Return the [X, Y] coordinate for the center point of the cell that contains the specified text.  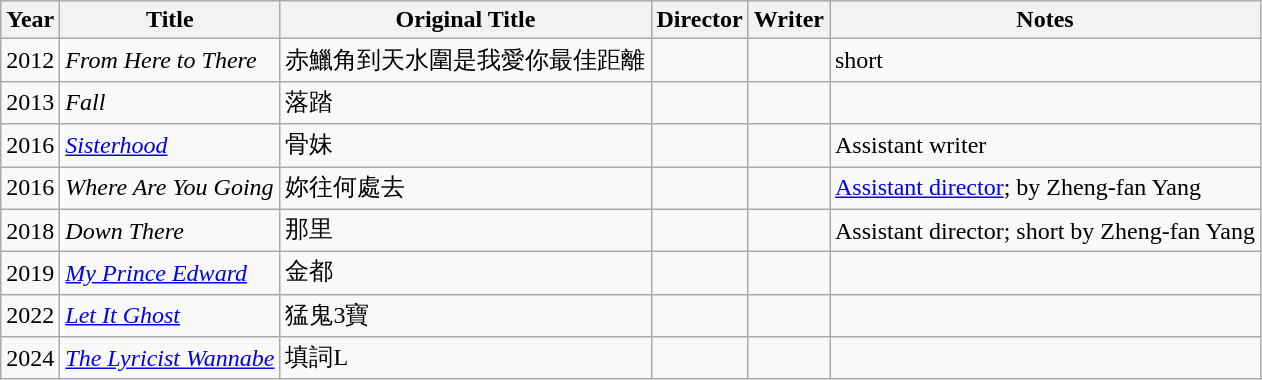
金都 [466, 274]
Writer [788, 20]
骨妹 [466, 146]
那里 [466, 230]
Sisterhood [170, 146]
Notes [1046, 20]
填詞L [466, 358]
Down There [170, 230]
From Here to There [170, 60]
My Prince Edward [170, 274]
Assistant director; by Zheng-fan Yang [1046, 188]
Assistant director; short by Zheng-fan Yang [1046, 230]
2013 [30, 102]
2012 [30, 60]
Title [170, 20]
2019 [30, 274]
Let It Ghost [170, 316]
The Lyricist Wannabe [170, 358]
Director [700, 20]
Year [30, 20]
Assistant writer [1046, 146]
落踏 [466, 102]
Original Title [466, 20]
妳往何處去 [466, 188]
Fall [170, 102]
猛鬼3寶 [466, 316]
赤鱲角到天水圍是我愛你最佳距離 [466, 60]
short [1046, 60]
2022 [30, 316]
2024 [30, 358]
2018 [30, 230]
Where Are You Going [170, 188]
